Provide the (x, y) coordinate of the cell's center where the given text is located.  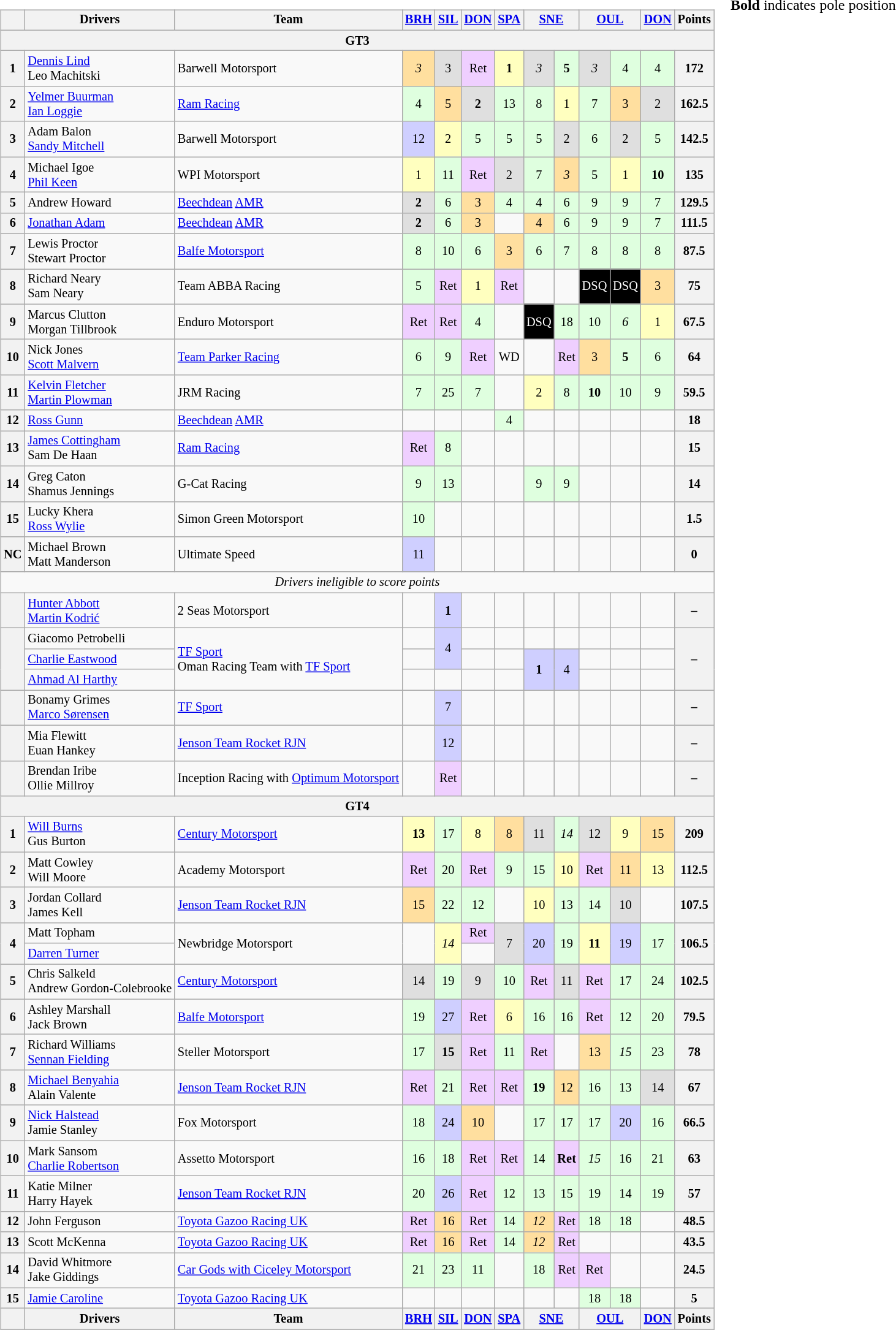
Matt Cowley Will Moore (99, 870)
Car Gods with Ciceley Motorsport (288, 1271)
Jonathan Adam (99, 223)
1.5 (694, 519)
78 (694, 1052)
66.5 (694, 1123)
NC (12, 555)
Academy Motorsport (288, 870)
75 (694, 287)
87.5 (694, 251)
102.5 (694, 982)
24.5 (694, 1271)
162.5 (694, 104)
Ross Gunn (99, 420)
Katie Milner Harry Hayek (99, 1194)
Chris Salkeld Andrew Gordon-Colebrooke (99, 982)
Mia Flewitt Euan Hankey (99, 743)
Fox Motorsport (288, 1123)
Lucky Khera Ross Wylie (99, 519)
112.5 (694, 870)
GT3 (357, 40)
43.5 (694, 1242)
Charlie Eastwood (99, 659)
WPI Motorsport (288, 175)
Steller Motorsport (288, 1052)
Simon Green Motorsport (288, 519)
Andrew Howard (99, 203)
79.5 (694, 1017)
Ahmad Al Harthy (99, 680)
111.5 (694, 223)
Jamie Caroline (99, 1298)
Team ABBA Racing (288, 287)
WD (509, 357)
106.5 (694, 943)
Greg Caton Shamus Jennings (99, 484)
Yelmer Buurman Ian Loggie (99, 104)
Scott McKenna (99, 1242)
209 (694, 834)
Marcus Clutton Morgan Tillbrook (99, 322)
TF Sport (288, 708)
48.5 (694, 1222)
Darren Turner (99, 954)
Dennis Lind Leo Machitski (99, 69)
Ashley Marshall Jack Brown (99, 1017)
Mark Sansom Charlie Robertson (99, 1158)
57 (694, 1194)
GT4 (357, 807)
Newbridge Motorsport (288, 943)
Michael Brown Matt Manderson (99, 555)
David Whitmore Jake Giddings (99, 1271)
Lewis Proctor Stewart Proctor (99, 251)
67 (694, 1088)
107.5 (694, 905)
James Cottingham Sam De Haan (99, 449)
Adam Balon Sandy Mitchell (99, 139)
Jordan Collard James Kell (99, 905)
172 (694, 69)
Team Parker Racing (288, 357)
22 (449, 905)
129.5 (694, 203)
TF Sport Oman Racing Team with TF Sport (288, 659)
0 (694, 555)
Enduro Motorsport (288, 322)
26 (449, 1194)
Michael Benyahia Alain Valente (99, 1088)
25 (449, 393)
Hunter Abbott Martin Kodrić (99, 610)
142.5 (694, 139)
63 (694, 1158)
Drivers ineligible to score points (357, 582)
Richard Neary Sam Neary (99, 287)
Kelvin Fletcher Martin Plowman (99, 393)
Matt Topham (99, 933)
64 (694, 357)
2 Seas Motorsport (288, 610)
Richard Williams Sennan Fielding (99, 1052)
John Ferguson (99, 1222)
59.5 (694, 393)
Ultimate Speed (288, 555)
Brendan Iribe Ollie Millroy (99, 778)
Bonamy Grimes Marco Sørensen (99, 708)
Giacomo Petrobelli (99, 639)
Nick Halstead Jamie Stanley (99, 1123)
Nick Jones Scott Malvern (99, 357)
Assetto Motorsport (288, 1158)
Michael Igoe Phil Keen (99, 175)
G-Cat Racing (288, 484)
Will Burns Gus Burton (99, 834)
135 (694, 175)
27 (449, 1017)
JRM Racing (288, 393)
Inception Racing with Optimum Motorsport (288, 778)
67.5 (694, 322)
